Output the [X, Y] coordinate of the center of the cell containing the given text.  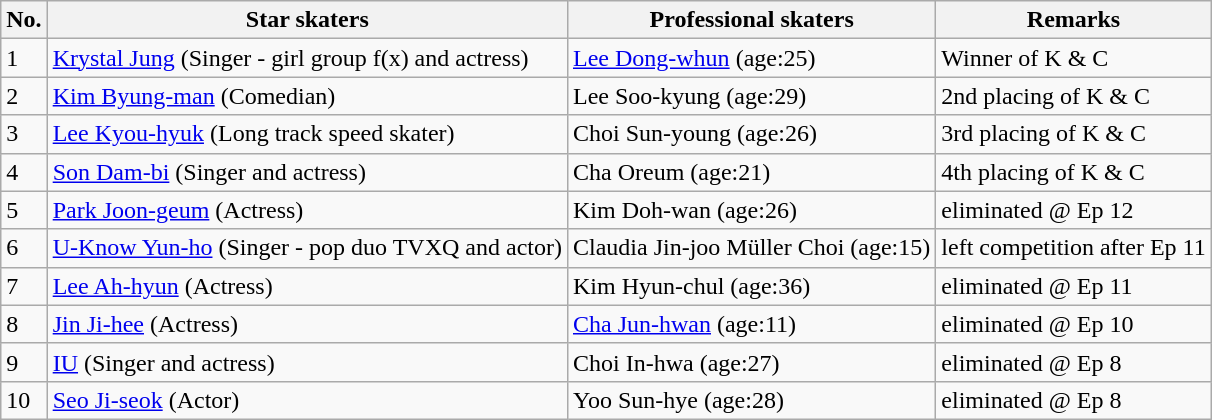
8 [24, 324]
eliminated @ Ep 11 [1074, 286]
Professional skaters [751, 20]
eliminated @ Ep 10 [1074, 324]
Park Joon-geum (Actress) [307, 210]
Son Dam-bi (Singer and actress) [307, 172]
Claudia Jin-joo Müller Choi (age:15) [751, 248]
4 [24, 172]
Kim Doh-wan (age:26) [751, 210]
Krystal Jung (Singer - girl group f(x) and actress) [307, 58]
Remarks [1074, 20]
6 [24, 248]
Choi In-hwa (age:27) [751, 362]
Star skaters [307, 20]
Jin Ji-hee (Actress) [307, 324]
Lee Soo-kyung (age:29) [751, 96]
Choi Sun-young (age:26) [751, 134]
U-Know Yun-ho (Singer - pop duo TVXQ and actor) [307, 248]
2nd placing of K & C [1074, 96]
5 [24, 210]
Seo Ji-seok (Actor) [307, 400]
3rd placing of K & C [1074, 134]
IU (Singer and actress) [307, 362]
Lee Ah-hyun (Actress) [307, 286]
Lee Kyou-hyuk (Long track speed skater) [307, 134]
Cha Oreum (age:21) [751, 172]
3 [24, 134]
9 [24, 362]
Lee Dong-whun (age:25) [751, 58]
No. [24, 20]
10 [24, 400]
2 [24, 96]
Cha Jun-hwan (age:11) [751, 324]
left competition after Ep 11 [1074, 248]
1 [24, 58]
Kim Hyun-chul (age:36) [751, 286]
eliminated @ Ep 12 [1074, 210]
Kim Byung-man (Comedian) [307, 96]
7 [24, 286]
Yoo Sun-hye (age:28) [751, 400]
Winner of K & C [1074, 58]
4th placing of K & C [1074, 172]
